Extract the [x, y] coordinate from the center of the cell holding the provided text.  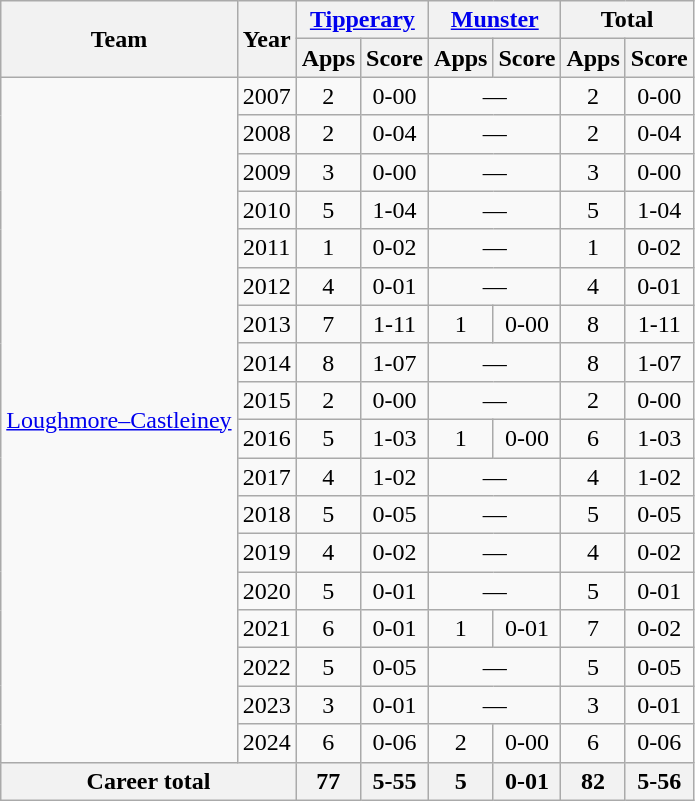
Career total [148, 781]
2008 [266, 134]
2015 [266, 400]
Munster [495, 20]
2007 [266, 96]
2014 [266, 362]
2011 [266, 248]
5-56 [659, 781]
2009 [266, 172]
2024 [266, 743]
2013 [266, 324]
2012 [266, 286]
Year [266, 39]
5-55 [395, 781]
Team [119, 39]
Tipperary [362, 20]
2017 [266, 477]
2023 [266, 705]
2021 [266, 629]
2020 [266, 591]
77 [328, 781]
2022 [266, 667]
2010 [266, 210]
2016 [266, 438]
82 [593, 781]
2019 [266, 553]
2018 [266, 515]
Loughmore–Castleiney [119, 420]
Total [627, 20]
